Provide the (X, Y) coordinate of the cell's center where the given text is located.  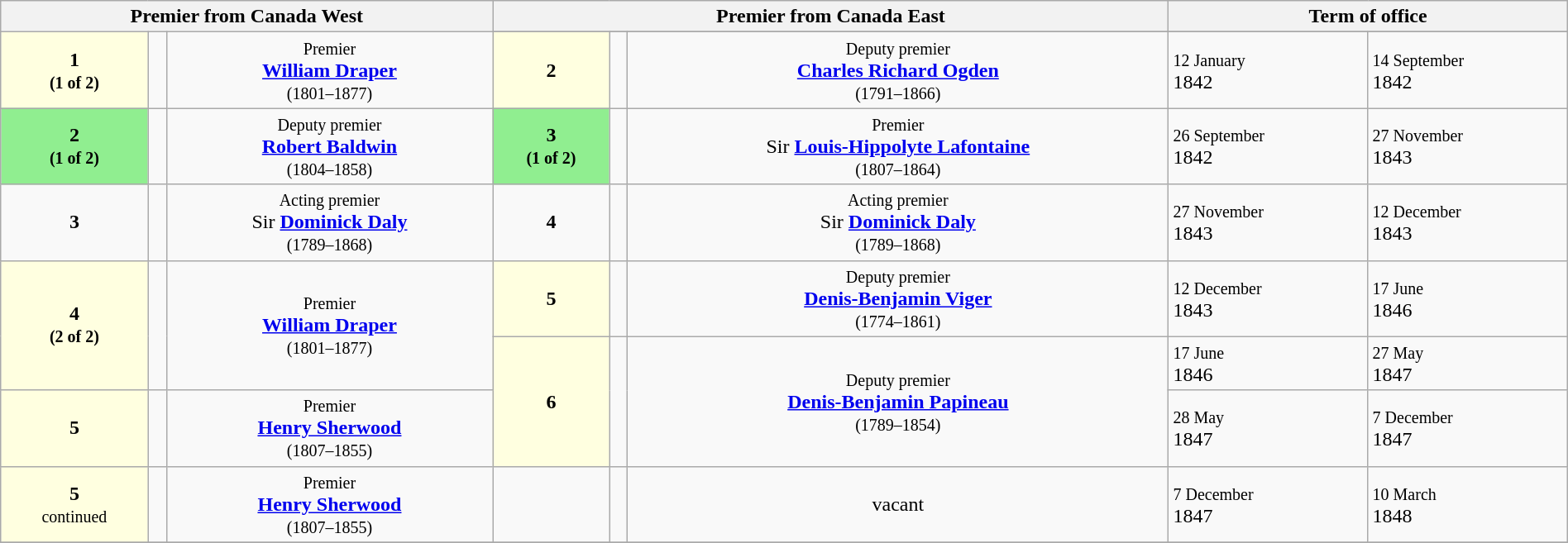
6 (551, 402)
27 May1847 (1467, 364)
Deputy premierDenis-Benjamin Viger(1774–1861) (898, 298)
Premier from Canada West (246, 17)
3 (74, 222)
5continued (74, 504)
Term of office (1368, 17)
2(1 of 2) (74, 146)
12 January1842 (1269, 70)
Deputy premierDenis-Benjamin Papineau(1789–1854) (898, 402)
Premier from Canada East (830, 17)
Deputy premierRobert Baldwin(1804–1858) (329, 146)
PremierSir Louis-Hippolyte Lafontaine(1807–1864) (898, 146)
Deputy premierCharles Richard Ogden(1791–1866) (898, 70)
14 September1842 (1467, 70)
vacant (898, 504)
3(1 of 2) (551, 146)
2 (551, 70)
4(2 of 2) (74, 326)
26 September1842 (1269, 146)
4 (551, 222)
28 May1847 (1269, 428)
10 March1848 (1467, 504)
1(1 of 2) (74, 70)
